Find where the given text appears and provide that cell's center as [x, y] coordinate. 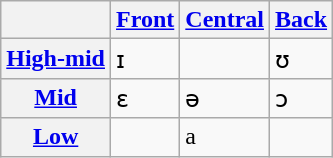
ə [225, 98]
a [225, 137]
Back [302, 20]
Mid [56, 98]
ɔ [302, 98]
Low [56, 137]
Central [225, 20]
ɪ [146, 59]
Front [146, 20]
ɛ [146, 98]
High-mid [56, 59]
ʊ [302, 59]
